Return [x, y] of the center of cell containing provided text 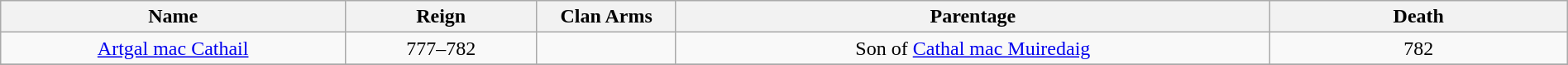
Parentage [973, 17]
Reign [442, 17]
Clan Arms [607, 17]
Son of Cathal mac Muiredaig [973, 48]
782 [1418, 48]
Death [1418, 17]
777–782 [442, 48]
Name [174, 17]
Artgal mac Cathail [174, 48]
